Return the [x, y] coordinate for the center point of the cell that contains the specified text.  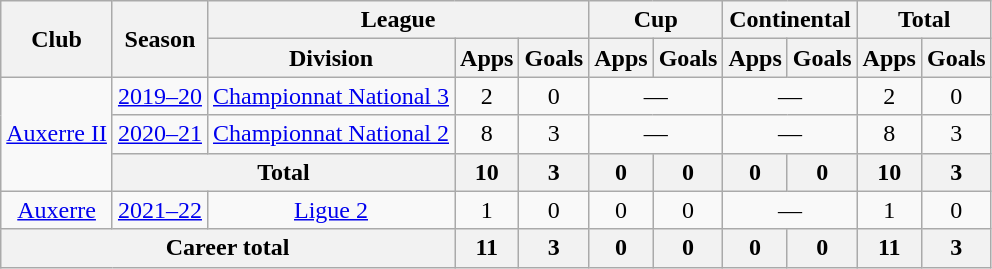
Division [330, 58]
Cup [656, 20]
Club [57, 39]
Championnat National 2 [330, 134]
Season [160, 39]
Ligue 2 [330, 210]
Auxerre II [57, 134]
Auxerre [57, 210]
Championnat National 3 [330, 96]
2019–20 [160, 96]
League [398, 20]
2020–21 [160, 134]
Career total [228, 248]
Continental [790, 20]
2021–22 [160, 210]
